Search for the cell housing the specified text and yield its [X, Y] center coordinate. 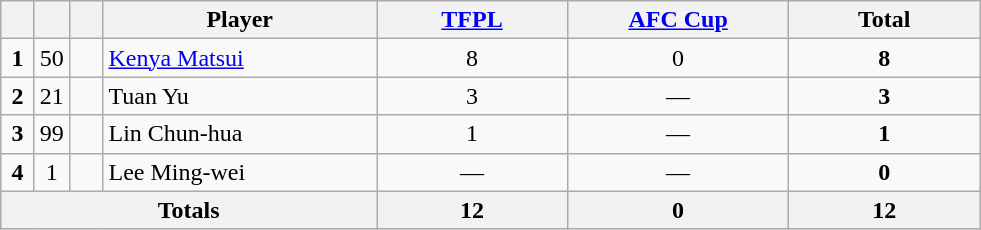
Total [884, 20]
Lin Chun-hua [240, 134]
99 [52, 134]
Kenya Matsui [240, 58]
TFPL [472, 20]
50 [52, 58]
2 [18, 96]
Tuan Yu [240, 96]
21 [52, 96]
Totals [189, 210]
4 [18, 172]
Lee Ming-wei [240, 172]
AFC Cup [678, 20]
Player [240, 20]
